From the cell containing the given text, extract its center point as (x, y) coordinate. 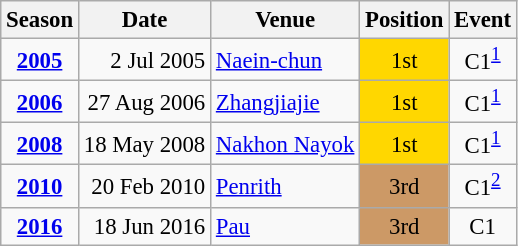
Nakhon Nayok (286, 144)
Zhangjiajie (286, 102)
Season (40, 20)
Naein-chun (286, 60)
Date (144, 20)
Event (483, 20)
2008 (40, 144)
2005 (40, 60)
Position (404, 20)
27 Aug 2006 (144, 102)
18 Jun 2016 (144, 226)
2 Jul 2005 (144, 60)
Pau (286, 226)
2010 (40, 186)
Venue (286, 20)
C1 (483, 226)
2006 (40, 102)
2016 (40, 226)
Penrith (286, 186)
20 Feb 2010 (144, 186)
18 May 2008 (144, 144)
C12 (483, 186)
